Detect which cell encompasses the target text, then output its (x, y) center coordinate. 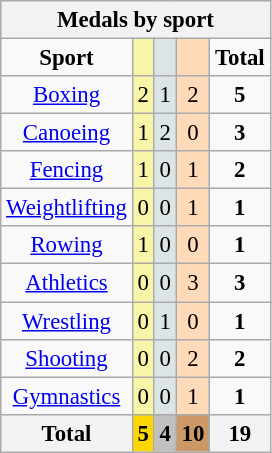
Weightlifting (67, 208)
Gymnastics (67, 396)
Sport (67, 58)
Shooting (67, 358)
Athletics (67, 283)
10 (192, 433)
Medals by sport (136, 20)
Wrestling (67, 321)
Rowing (67, 245)
Boxing (67, 95)
Fencing (67, 170)
19 (240, 433)
Canoeing (67, 133)
4 (165, 433)
